Identify which cell holds the provided text, then report its [x, y] central coordinate. 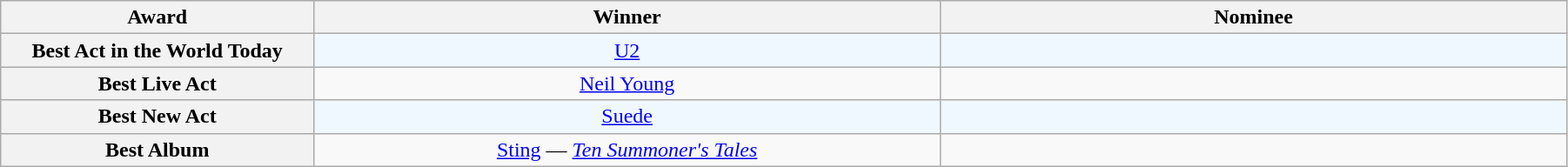
Best New Act [157, 117]
U2 [627, 50]
Winner [627, 17]
Nominee [1254, 17]
Best Live Act [157, 83]
Award [157, 17]
Best Act in the World Today [157, 50]
Sting — Ten Summoner's Tales [627, 150]
Neil Young [627, 83]
Suede [627, 117]
Best Album [157, 150]
